From the cell containing the given text, extract its center point as [X, Y] coordinate. 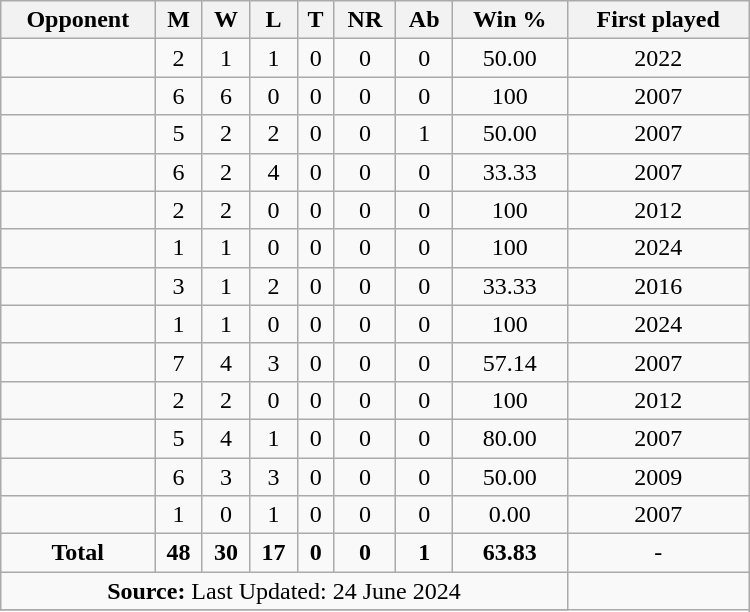
57.14 [510, 362]
80.00 [510, 438]
Source: Last Updated: 24 June 2024 [284, 591]
W [226, 20]
- [658, 553]
2022 [658, 58]
Win % [510, 20]
0.00 [510, 515]
2009 [658, 477]
Total [78, 553]
7 [178, 362]
63.83 [510, 553]
Opponent [78, 20]
L [274, 20]
T [316, 20]
2016 [658, 286]
30 [226, 553]
NR [365, 20]
M [178, 20]
Ab [424, 20]
17 [274, 553]
48 [178, 553]
First played [658, 20]
